Output the (X, Y) coordinate of the center of the cell containing the given text.  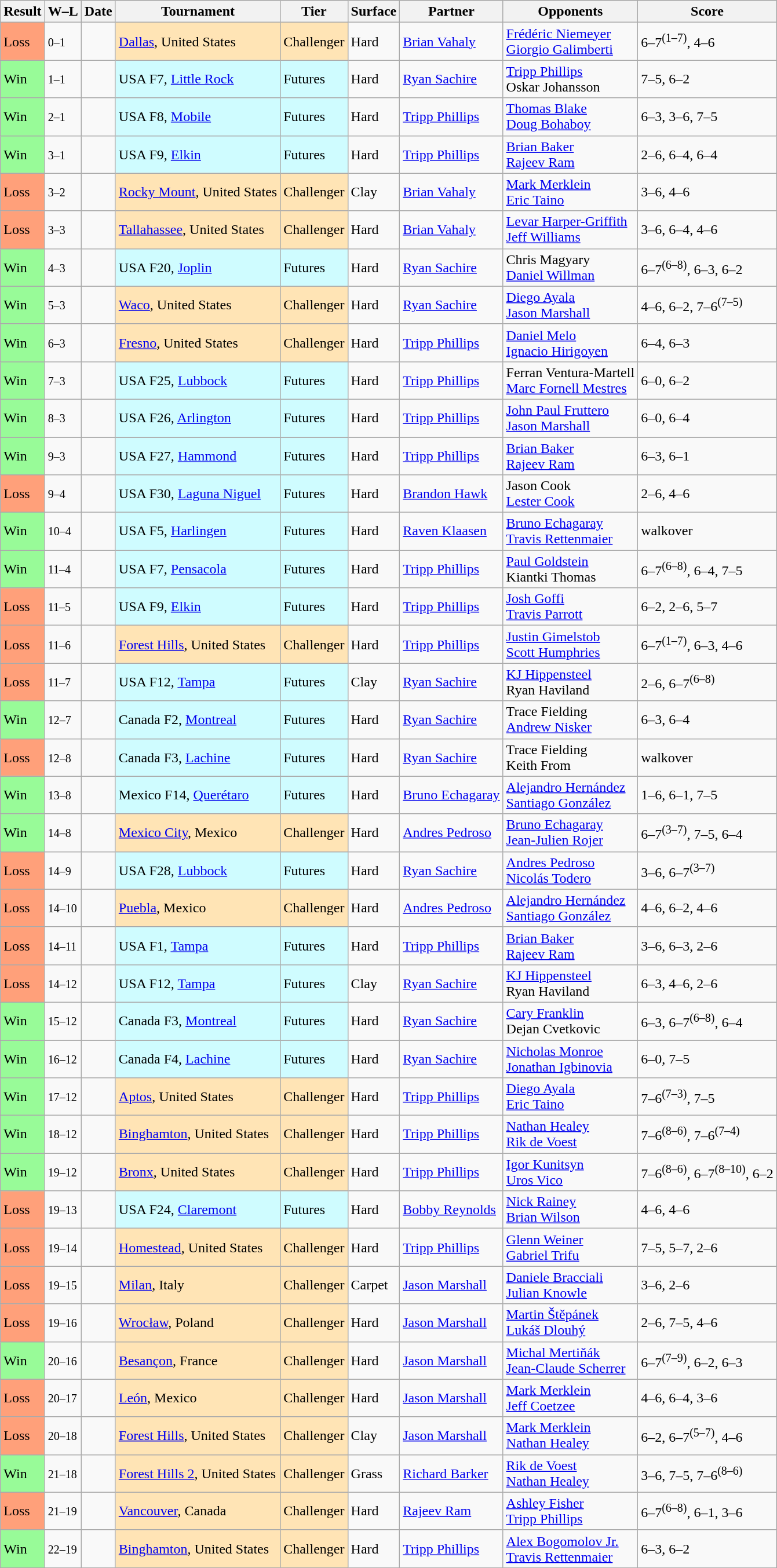
19–14 (63, 1248)
3–6, 2–6 (707, 1285)
0–1 (63, 42)
7–5, 5–7, 2–6 (707, 1248)
2–6, 4–6 (707, 494)
12–8 (63, 758)
Milan, Italy (198, 1285)
Waco, United States (198, 305)
2–1 (63, 117)
11–5 (63, 607)
18–12 (63, 1134)
6–3, 6–7(6–8), 6–4 (707, 1021)
7–3 (63, 380)
7–6(8–6), 6–7(8–10), 6–2 (707, 1172)
Canada F3, Montreal (198, 1021)
Frédéric Niemeyer Giorgio Galimberti (570, 42)
León, Mexico (198, 1398)
Tripp Phillips Oskar Johansson (570, 79)
Ashley Fisher Tripp Phillips (570, 1511)
6–3, 6–4 (707, 719)
4–6, 6–2, 7–6(7–5) (707, 305)
6–7(7–9), 6–2, 6–3 (707, 1360)
Trace Fielding Andrew Nisker (570, 719)
Levar Harper-Griffith Jeff Williams (570, 229)
Martin Štěpánek Lukáš Dlouhý (570, 1323)
Mexico City, Mexico (198, 833)
Rajeev Ram (451, 1511)
14–12 (63, 984)
Richard Barker (451, 1474)
Carpet (374, 1285)
Tallahassee, United States (198, 229)
Daniele Bracciali Julian Knowle (570, 1285)
Partner (451, 12)
Paul Goldstein Kiantki Thomas (570, 569)
19–13 (63, 1209)
21–18 (63, 1474)
19–12 (63, 1172)
USA F25, Lubbock (198, 380)
USA F26, Arlington (198, 418)
1–1 (63, 79)
Alex Bogomolov Jr. Travis Rettenmaier (570, 1549)
6–7(3–7), 7–5, 6–4 (707, 833)
Besançon, France (198, 1360)
19–15 (63, 1285)
Mark Merklein Jeff Coetzee (570, 1398)
Ferran Ventura-Martell Marc Fornell Mestres (570, 380)
2–6, 6–4, 6–4 (707, 154)
11–7 (63, 682)
2–6, 6–7(6–8) (707, 682)
USA F28, Lubbock (198, 870)
Diego Ayala Eric Taino (570, 1097)
6–7(6–8), 6–1, 3–6 (707, 1511)
Cary Franklin Dejan Cvetkovic (570, 1021)
Thomas Blake Doug Bohaboy (570, 117)
4–6, 6–4, 3–6 (707, 1398)
USA F30, Laguna Niguel (198, 494)
5–3 (63, 305)
Tournament (198, 12)
6–3, 6–1 (707, 455)
3–2 (63, 192)
6–2, 2–6, 5–7 (707, 607)
Jason Cook Lester Cook (570, 494)
John Paul Fruttero Jason Marshall (570, 418)
Justin Gimelstob Scott Humphries (570, 644)
Opponents (570, 12)
20–16 (63, 1360)
Puebla, Mexico (198, 908)
USA F7, Little Rock (198, 79)
Canada F3, Lachine (198, 758)
Forest Hills 2, United States (198, 1474)
Chris Magyary Daniel Willman (570, 268)
6–3, 4–6, 2–6 (707, 984)
6–4, 6–3 (707, 343)
Mexico F14, Querétaro (198, 795)
6–0, 7–5 (707, 1059)
7–6(7–3), 7–5 (707, 1097)
Fresno, United States (198, 343)
14–10 (63, 908)
3–6, 6–3, 2–6 (707, 945)
6–7(6–8), 6–3, 6–2 (707, 268)
9–4 (63, 494)
3–6, 4–6 (707, 192)
USA F8, Mobile (198, 117)
9–3 (63, 455)
Homestead, United States (198, 1248)
Nicholas Monroe Jonathan Igbinovia (570, 1059)
6–7(6–8), 6–4, 7–5 (707, 569)
Date (99, 12)
Bruno Echagaray Travis Rettenmaier (570, 532)
Trace Fielding Keith From (570, 758)
6–3, 3–6, 7–5 (707, 117)
15–12 (63, 1021)
7–5, 6–2 (707, 79)
Result (23, 12)
Canada F2, Montreal (198, 719)
6–7(1–7), 6–3, 4–6 (707, 644)
Igor Kunitsyn Uros Vico (570, 1172)
Bobby Reynolds (451, 1209)
Wrocław, Poland (198, 1323)
USA F24, Claremont (198, 1209)
USA F27, Hammond (198, 455)
Daniel Melo Ignacio Hirigoyen (570, 343)
6–2, 6–7(5–7), 4–6 (707, 1435)
17–12 (63, 1097)
6–3 (63, 343)
4–6, 4–6 (707, 1209)
2–6, 7–5, 4–6 (707, 1323)
6–0, 6–2 (707, 380)
Aptos, United States (198, 1097)
Raven Klaasen (451, 532)
22–19 (63, 1549)
Michal Mertiňák Jean-Claude Scherrer (570, 1360)
Vancouver, Canada (198, 1511)
Bruno Echagaray Jean-Julien Rojer (570, 833)
3–1 (63, 154)
21–19 (63, 1511)
8–3 (63, 418)
Mark Merklein Nathan Healey (570, 1435)
10–4 (63, 532)
6–3, 6–2 (707, 1549)
Rik de Voest Nathan Healey (570, 1474)
Andres Pedroso Nicolás Todero (570, 870)
USA F20, Joplin (198, 268)
USA F7, Pensacola (198, 569)
W–L (63, 12)
Bruno Echagaray (451, 795)
Score (707, 12)
20–17 (63, 1398)
4–3 (63, 268)
Tier (314, 12)
Rocky Mount, United States (198, 192)
4–6, 6–2, 4–6 (707, 908)
USA F1, Tampa (198, 945)
Glenn Weiner Gabriel Trifu (570, 1248)
Diego Ayala Jason Marshall (570, 305)
Brandon Hawk (451, 494)
Grass (374, 1474)
Josh Goffi Travis Parrott (570, 607)
3–6, 6–4, 4–6 (707, 229)
7–6(8–6), 7–6(7–4) (707, 1134)
11–4 (63, 569)
Canada F4, Lachine (198, 1059)
Nick Rainey Brian Wilson (570, 1209)
3–6, 6–7(3–7) (707, 870)
1–6, 6–1, 7–5 (707, 795)
Mark Merklein Eric Taino (570, 192)
Nathan Healey Rik de Voest (570, 1134)
6–7(1–7), 4–6 (707, 42)
16–12 (63, 1059)
Surface (374, 12)
3–6, 7–5, 7–6(8–6) (707, 1474)
14–8 (63, 833)
6–0, 6–4 (707, 418)
Dallas, United States (198, 42)
19–16 (63, 1323)
20–18 (63, 1435)
14–9 (63, 870)
USA F5, Harlingen (198, 532)
Bronx, United States (198, 1172)
13–8 (63, 795)
11–6 (63, 644)
12–7 (63, 719)
14–11 (63, 945)
3–3 (63, 229)
